Locate the cell with the specified text and output its [x, y] center coordinate. 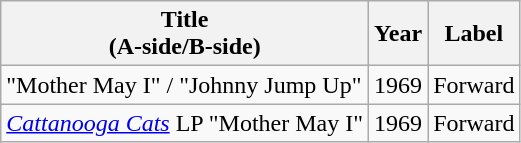
Year [398, 34]
Title(A-side/B-side) [185, 34]
Label [474, 34]
Cattanooga Cats LP "Mother May I" [185, 123]
"Mother May I" / "Johnny Jump Up" [185, 85]
